Detect which cell encompasses the target text, then output its [x, y] center coordinate. 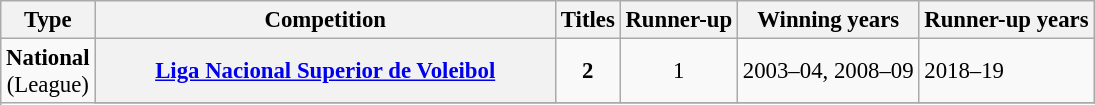
2 [588, 72]
Runner-up years [1006, 20]
2003–04, 2008–09 [828, 72]
Titles [588, 20]
Winning years [828, 20]
National(League) [48, 72]
Type [48, 20]
2018–19 [1006, 72]
1 [678, 72]
Runner-up [678, 20]
Competition [326, 20]
Liga Nacional Superior de Voleibol [326, 72]
